Search for the cell housing the specified text and yield its (X, Y) center coordinate. 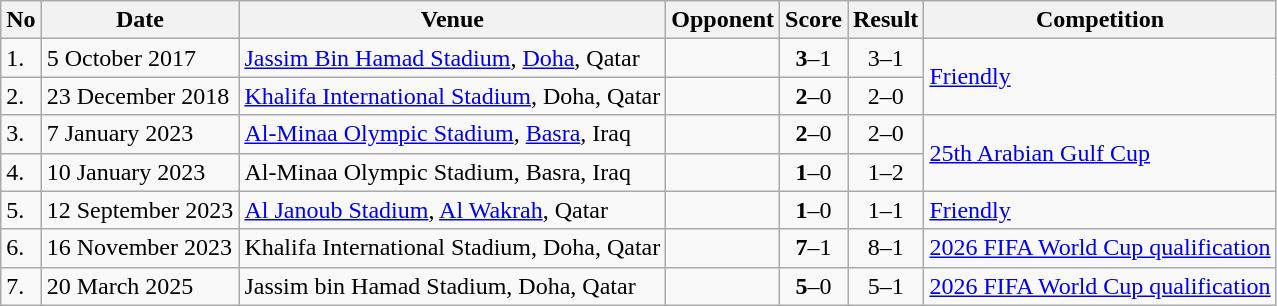
20 March 2025 (140, 286)
1–2 (886, 172)
Competition (1100, 20)
No (21, 20)
5–0 (814, 286)
Score (814, 20)
10 January 2023 (140, 172)
16 November 2023 (140, 248)
12 September 2023 (140, 210)
7 January 2023 (140, 134)
5 October 2017 (140, 58)
Opponent (723, 20)
Jassim Bin Hamad Stadium, Doha, Qatar (452, 58)
Result (886, 20)
7–1 (814, 248)
Venue (452, 20)
Al Janoub Stadium, Al Wakrah, Qatar (452, 210)
3. (21, 134)
5–1 (886, 286)
4. (21, 172)
1. (21, 58)
25th Arabian Gulf Cup (1100, 153)
2. (21, 96)
7. (21, 286)
6. (21, 248)
1–1 (886, 210)
8–1 (886, 248)
Date (140, 20)
23 December 2018 (140, 96)
5. (21, 210)
Jassim bin Hamad Stadium, Doha, Qatar (452, 286)
